Return the [X, Y] coordinate for the center point of the cell that contains the specified text.  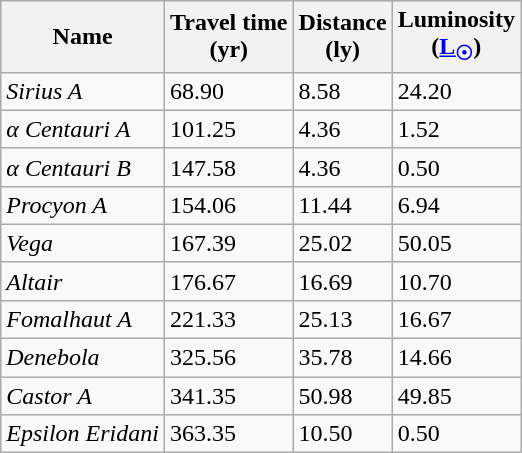
35.78 [342, 358]
14.66 [456, 358]
101.25 [228, 129]
Travel time (yr) [228, 36]
24.20 [456, 91]
Fomalhaut A [83, 319]
10.50 [342, 434]
25.02 [342, 243]
49.85 [456, 396]
16.67 [456, 319]
363.35 [228, 434]
16.69 [342, 281]
Name [83, 36]
Denebola [83, 358]
Vega [83, 243]
Distance (ly) [342, 36]
11.44 [342, 205]
6.94 [456, 205]
25.13 [342, 319]
Castor A [83, 396]
Sirius A [83, 91]
Altair [83, 281]
Epsilon Eridani [83, 434]
Luminosity (L☉) [456, 36]
Procyon A [83, 205]
α Centauri B [83, 167]
50.05 [456, 243]
10.70 [456, 281]
1.52 [456, 129]
325.56 [228, 358]
176.67 [228, 281]
α Centauri A [83, 129]
8.58 [342, 91]
221.33 [228, 319]
147.58 [228, 167]
154.06 [228, 205]
50.98 [342, 396]
167.39 [228, 243]
341.35 [228, 396]
68.90 [228, 91]
